Scan for the cell matching the given text and deliver its [X, Y] coordinate at center. 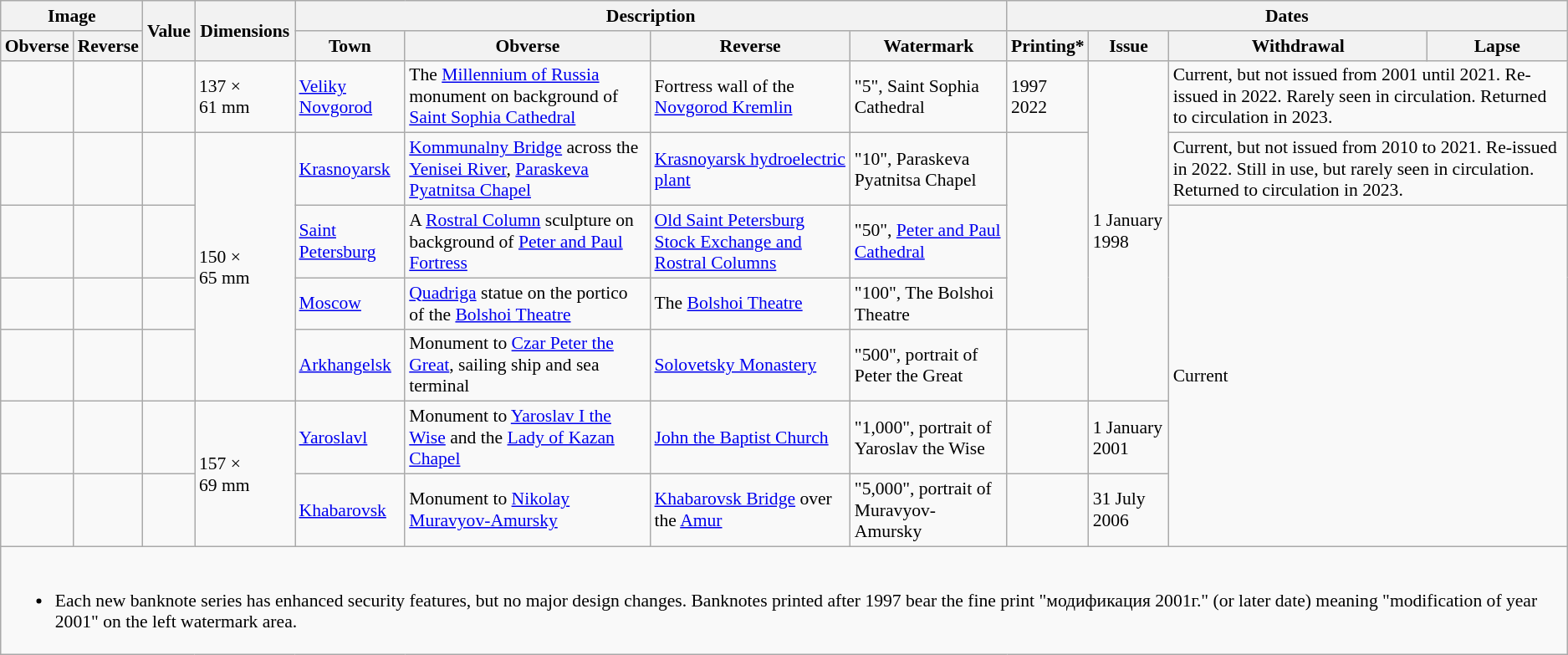
31 July 2006 [1129, 510]
Image [72, 16]
Khabarovsk Bridge over the Amur [751, 510]
Arkhangelsk [350, 365]
Quadriga statue on the portico of the Bolshoi Theatre [527, 303]
Town [350, 46]
Dates [1287, 16]
"100", The Bolshoi Theatre [928, 303]
Solovetsky Monastery [751, 365]
1 January 1998 [1129, 231]
Yaroslavl [350, 438]
Kommunalny Bridge across the Yenisei River, Paraskeva Pyatnitsa Chapel [527, 169]
Saint Petersburg [350, 243]
"500", portrait of Peter the Great [928, 365]
Issue [1129, 46]
Monument to Yaroslav I the Wise and the Lady of Kazan Chapel [527, 438]
Withdrawal [1298, 46]
Current, but not issued from 2010 to 2021. Re-issued in 2022. Still in use, but rarely seen in circulation. Returned to circulation in 2023. [1368, 169]
Lapse [1497, 46]
1 January 2001 [1129, 438]
150 × 65 mm [245, 268]
Khabarovsk [350, 510]
Krasnoyarsk hydroelectric plant [751, 169]
157 × 69 mm [245, 473]
Dimensions [245, 30]
Watermark [928, 46]
The Bolshoi Theatre [751, 303]
Description [651, 16]
Current [1368, 376]
"5", Saint Sophia Cathedral [928, 97]
Value [169, 30]
Monument to Nikolay Muravyov-Amursky [527, 510]
"5,000", portrait of Muravyov-Amursky [928, 510]
19972022 [1048, 97]
Moscow [350, 303]
Fortress wall of the Novgorod Kremlin [751, 97]
The Millennium of Russia monument on background of Saint Sophia Cathedral [527, 97]
Current, but not issued from 2001 until 2021. Re-issued in 2022. Rarely seen in circulation. Returned to circulation in 2023. [1368, 97]
Krasnoyarsk [350, 169]
"1,000", portrait of Yaroslav the Wise [928, 438]
"10", Paraskeva Pyatnitsa Chapel [928, 169]
John the Baptist Church [751, 438]
"50", Peter and Paul Cathedral [928, 243]
Monument to Czar Peter the Great, sailing ship and sea terminal [527, 365]
Old Saint Petersburg Stock Exchange and Rostral Columns [751, 243]
Printing* [1048, 46]
Veliky Novgorod [350, 97]
137 × 61 mm [245, 97]
A Rostral Column sculpture on background of Peter and Paul Fortress [527, 243]
